Find where the given text appears and provide that cell's center as [X, Y] coordinate. 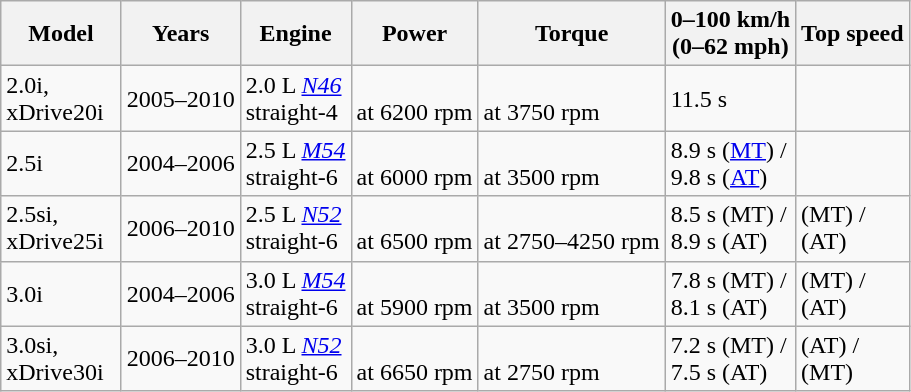
Model [61, 34]
at 6500 rpm [414, 228]
2.5 L N52 straight-6 [296, 228]
11.5 s [730, 98]
7.8 s (MT) / 8.1 s (AT) [730, 294]
2.5i [61, 164]
Power [414, 34]
7.2 s (MT) / 7.5 s (AT) [730, 358]
2.5 L M54 straight-6 [296, 164]
2005–2010 [180, 98]
Top speed [853, 34]
at 2750 rpm [572, 358]
2.5si, xDrive25i [61, 228]
at 2750–4250 rpm [572, 228]
at 3750 rpm [572, 98]
3.0 L N52 straight-6 [296, 358]
2.0 L N46 straight-4 [296, 98]
(AT) / (MT) [853, 358]
Torque [572, 34]
8.5 s (MT) / 8.9 s (AT) [730, 228]
2.0i,xDrive20i [61, 98]
at 6650 rpm [414, 358]
at 6000 rpm [414, 164]
0–100 km/h (0–62 mph) [730, 34]
3.0si, xDrive30i [61, 358]
3.0 L M54 straight-6 [296, 294]
Engine [296, 34]
at 5900 rpm [414, 294]
8.9 s (MT) / 9.8 s (AT) [730, 164]
Years [180, 34]
at 6200 rpm [414, 98]
3.0i [61, 294]
